Output the [X, Y] coordinate of the center of the cell containing the given text.  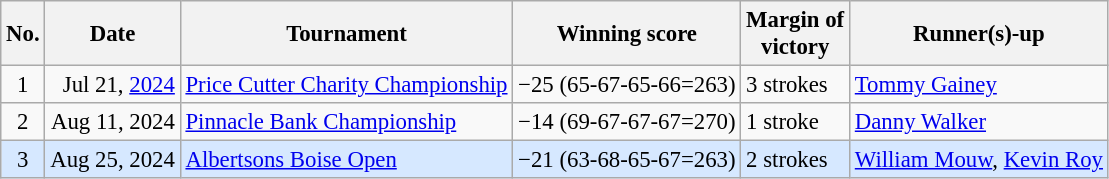
Runner(s)-up [978, 34]
−21 (63-68-65-67=263) [627, 160]
−14 (69-67-67-67=270) [627, 122]
−25 (65-67-65-66=263) [627, 85]
Danny Walker [978, 122]
Pinnacle Bank Championship [346, 122]
Price Cutter Charity Championship [346, 85]
Jul 21, 2024 [112, 85]
Albertsons Boise Open [346, 160]
3 [23, 160]
William Mouw, Kevin Roy [978, 160]
Tournament [346, 34]
1 [23, 85]
Winning score [627, 34]
3 strokes [796, 85]
Aug 25, 2024 [112, 160]
No. [23, 34]
Date [112, 34]
1 stroke [796, 122]
Aug 11, 2024 [112, 122]
Tommy Gainey [978, 85]
2 strokes [796, 160]
Margin ofvictory [796, 34]
2 [23, 122]
